Find where the given text appears and provide that cell's center as [X, Y] coordinate. 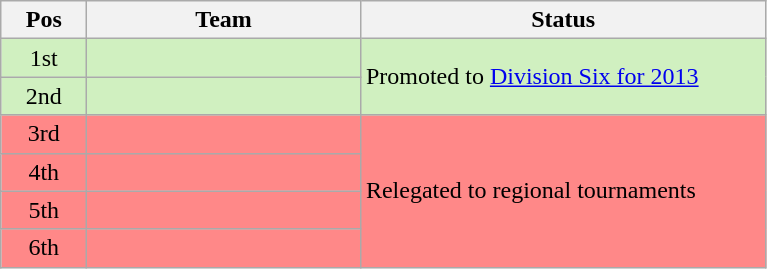
5th [44, 210]
3rd [44, 134]
Team [224, 20]
Relegated to regional tournaments [563, 191]
Pos [44, 20]
1st [44, 58]
6th [44, 248]
Promoted to Division Six for 2013 [563, 77]
4th [44, 172]
2nd [44, 96]
Status [563, 20]
